Extract the [x, y] coordinate from the center of the cell holding the provided text.  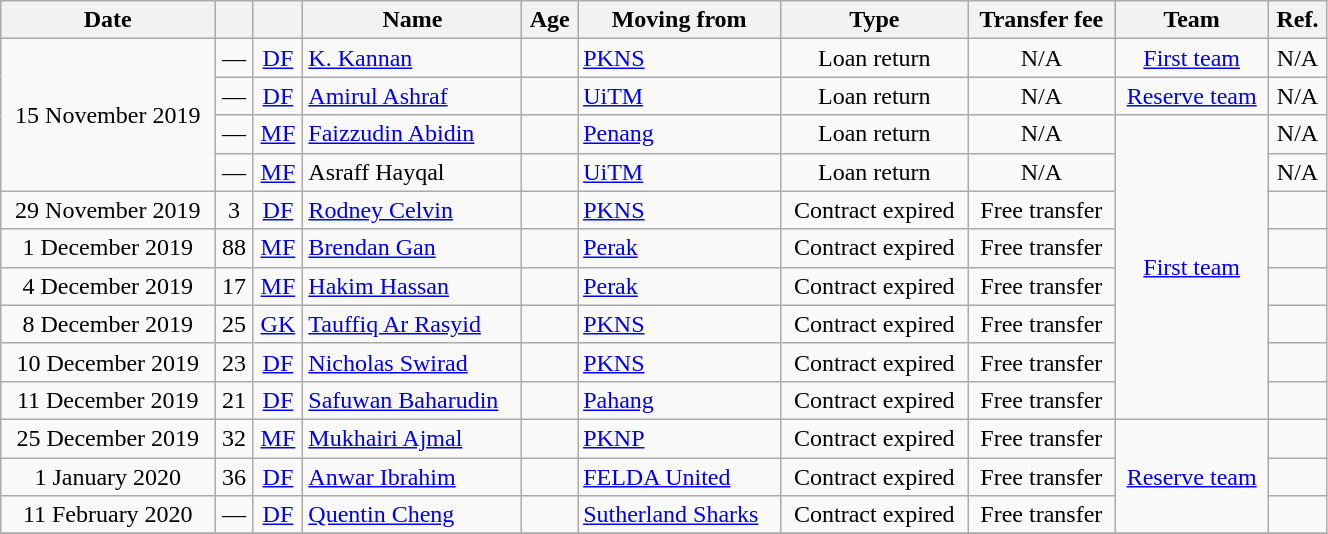
8 December 2019 [108, 324]
Rodney Celvin [412, 210]
4 December 2019 [108, 286]
Age [550, 20]
Anwar Ibrahim [412, 477]
PKNP [680, 438]
23 [234, 362]
Tauffiq Ar Rasyid [412, 324]
11 February 2020 [108, 515]
25 December 2019 [108, 438]
GK [278, 324]
88 [234, 248]
Nicholas Swirad [412, 362]
Sutherland Sharks [680, 515]
Safuwan Baharudin [412, 400]
Amirul Ashraf [412, 96]
1 January 2020 [108, 477]
Faizzudin Abidin [412, 134]
36 [234, 477]
Mukhairi Ajmal [412, 438]
Type [874, 20]
Team [1192, 20]
Brendan Gan [412, 248]
21 [234, 400]
Ref. [1298, 20]
Asraff Hayqal [412, 172]
Transfer fee [1042, 20]
Date [108, 20]
1 December 2019 [108, 248]
Quentin Cheng [412, 515]
10 December 2019 [108, 362]
15 November 2019 [108, 115]
32 [234, 438]
Name [412, 20]
FELDA United [680, 477]
17 [234, 286]
11 December 2019 [108, 400]
Moving from [680, 20]
25 [234, 324]
Pahang [680, 400]
Penang [680, 134]
Hakim Hassan [412, 286]
3 [234, 210]
K. Kannan [412, 58]
29 November 2019 [108, 210]
